Capture the cell that displays the provided text and extract its [X, Y] central coordinate. 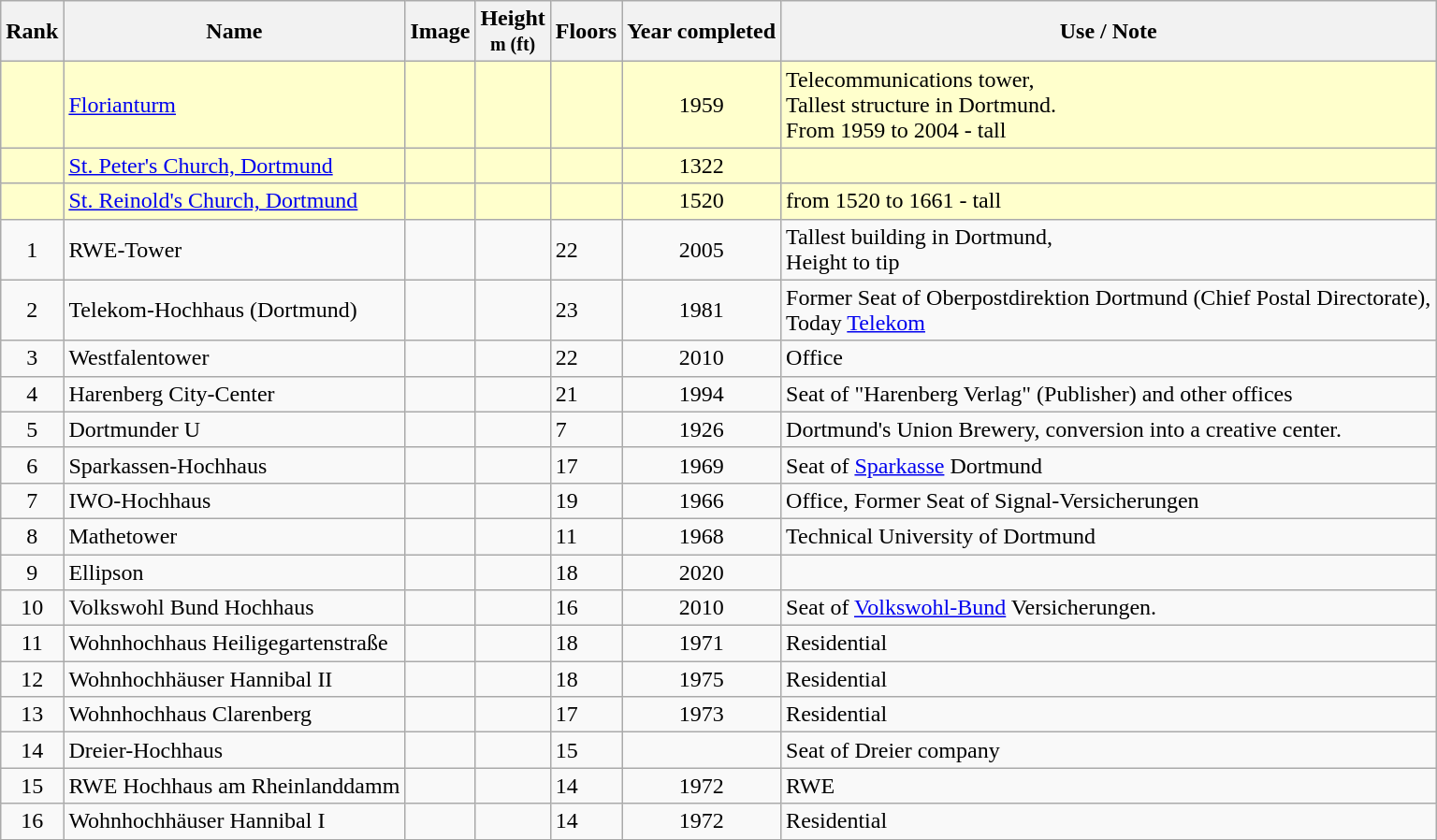
1959 [702, 105]
1968 [702, 536]
Former Seat of Oberpostdirektion Dortmund (Chief Postal Directorate), Today Telekom [1109, 311]
1981 [702, 311]
8 [32, 536]
RWE Hochhaus am Rheinlanddamm [234, 786]
Ellipson [234, 572]
1 [32, 249]
Florianturm [234, 105]
Wohnhochhäuser Hannibal II [234, 679]
Rank [32, 32]
Tallest building in Dortmund, Height to tip [1109, 249]
Dortmund's Union Brewery, conversion into a creative center. [1109, 429]
13 [32, 715]
1973 [702, 715]
Seat of Dreier company [1109, 750]
Office, Former Seat of Signal-Versicherungen [1109, 500]
Wohnhochhäuser Hannibal I [234, 821]
Harenberg City-Center [234, 394]
1994 [702, 394]
Floors [586, 32]
23 [586, 311]
1969 [702, 465]
Image [440, 32]
2 [32, 311]
IWO-Hochhaus [234, 500]
Telekom-Hochhaus (Dortmund) [234, 311]
RWE-Tower [234, 249]
9 [32, 572]
10 [32, 608]
2020 [702, 572]
4 [32, 394]
Volkswohl Bund Hochhaus [234, 608]
1966 [702, 500]
Use / Note [1109, 32]
5 [32, 429]
Wohnhochhaus Clarenberg [234, 715]
Wohnhochhaus Heiligegartenstraße [234, 644]
21 [586, 394]
1520 [702, 201]
1971 [702, 644]
Year completed [702, 32]
1975 [702, 679]
Dortmunder U [234, 429]
Mathetower [234, 536]
19 [586, 500]
1322 [702, 166]
Seat of Sparkasse Dortmund [1109, 465]
Telecommunications tower, Tallest structure in Dortmund. From 1959 to 2004 - tall [1109, 105]
12 [32, 679]
Office [1109, 358]
Heightm (ft) [513, 32]
2005 [702, 249]
Name [234, 32]
Technical University of Dortmund [1109, 536]
RWE [1109, 786]
Seat of "Harenberg Verlag" (Publisher) and other offices [1109, 394]
St. Peter's Church, Dortmund [234, 166]
St. Reinold's Church, Dortmund [234, 201]
6 [32, 465]
3 [32, 358]
Seat of Volkswohl-Bund Versicherungen. [1109, 608]
Westfalentower [234, 358]
Sparkassen-Hochhaus [234, 465]
from 1520 to 1661 - tall [1109, 201]
Dreier-Hochhaus [234, 750]
1926 [702, 429]
